For the text-containing cell, return its midpoint in [x, y] coordinate format. 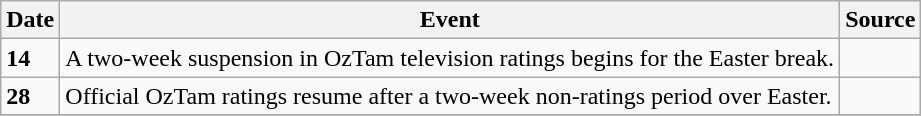
14 [30, 58]
28 [30, 96]
Official OzTam ratings resume after a two-week non-ratings period over Easter. [450, 96]
Source [880, 20]
Date [30, 20]
Event [450, 20]
A two-week suspension in OzTam television ratings begins for the Easter break. [450, 58]
